Determine the [x, y] coordinate at the center of the cell enclosing the given text.  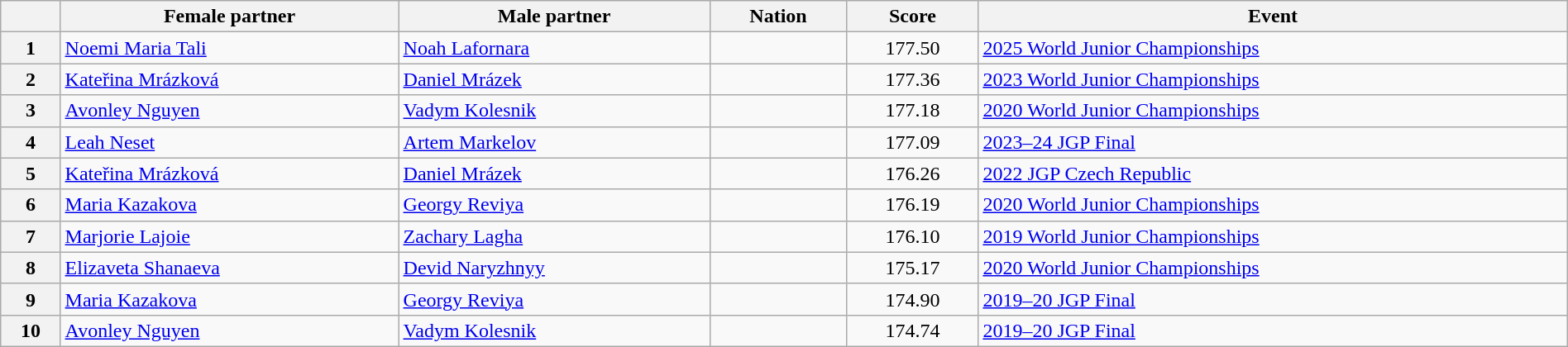
Leah Neset [230, 142]
Event [1273, 17]
5 [31, 173]
2025 World Junior Championships [1273, 48]
7 [31, 236]
177.36 [913, 79]
176.26 [913, 173]
2019 World Junior Championships [1273, 236]
2 [31, 79]
Noemi Maria Tali [230, 48]
6 [31, 205]
2023 World Junior Championships [1273, 79]
176.19 [913, 205]
177.09 [913, 142]
10 [31, 330]
3 [31, 111]
177.50 [913, 48]
Artem Markelov [554, 142]
177.18 [913, 111]
Male partner [554, 17]
174.90 [913, 299]
174.74 [913, 330]
8 [31, 268]
Elizaveta Shanaeva [230, 268]
4 [31, 142]
Nation [778, 17]
Female partner [230, 17]
176.10 [913, 236]
175.17 [913, 268]
Zachary Lagha [554, 236]
Marjorie Lajoie [230, 236]
Devid Naryzhnyy [554, 268]
2022 JGP Czech Republic [1273, 173]
Score [913, 17]
9 [31, 299]
Noah Lafornara [554, 48]
1 [31, 48]
2023–24 JGP Final [1273, 142]
